Output the [X, Y] coordinate of the center of the cell containing the given text.  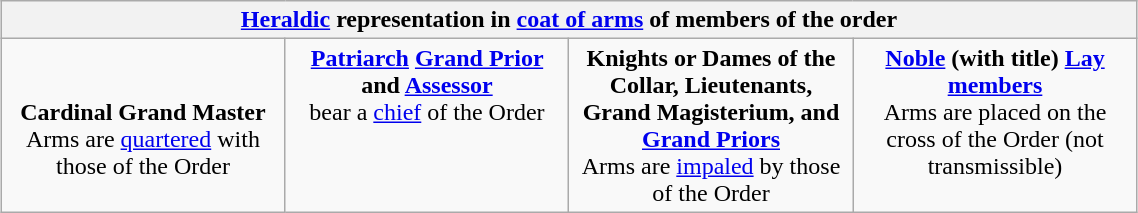
Heraldic representation in coat of arms of members of the order [569, 20]
Knights or Dames of the Collar, Lieutenants, Grand Magisterium, and Grand PriorsArms are impaled by those of the Order [711, 126]
Noble (with title) Lay membersArms are placed on the cross of the Order (not transmissible) [995, 126]
Cardinal Grand MasterArms are quartered with those of the Order [143, 126]
Patriarch Grand Prior and Assessorbear a chief of the Order [427, 126]
